Identify which cell holds the provided text, then report its (x, y) central coordinate. 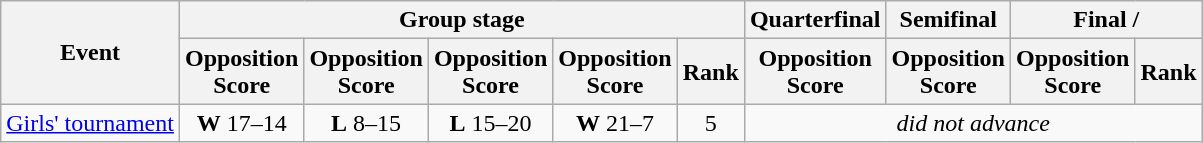
Quarterfinal (815, 20)
Event (90, 52)
L 15–20 (490, 123)
Group stage (462, 20)
Semifinal (948, 20)
W 21–7 (615, 123)
5 (710, 123)
L 8–15 (366, 123)
did not advance (973, 123)
W 17–14 (241, 123)
Girls' tournament (90, 123)
Final / (1107, 20)
